For the text-containing cell, return its midpoint in [X, Y] coordinate format. 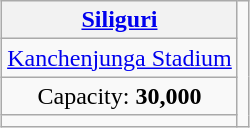
Capacity: 30,000 [120, 96]
Kanchenjunga Stadium [120, 58]
Siliguri [120, 20]
